Provide the (x, y) coordinate of the cell's center where the given text is located.  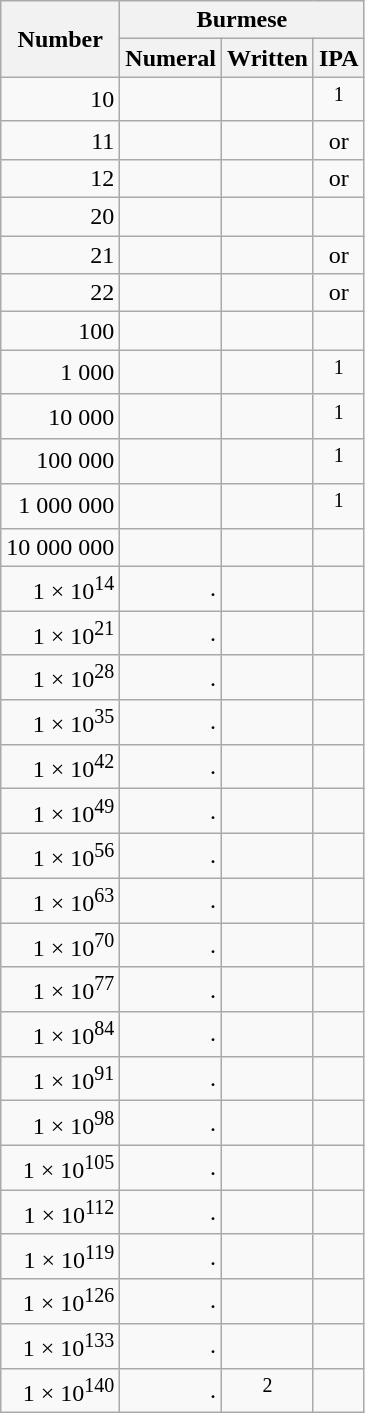
IPA (338, 58)
1 000 (60, 372)
12 (60, 178)
100 (60, 331)
2 (268, 1390)
11 (60, 140)
10 000 000 (60, 547)
1 × 10140 (60, 1390)
1 × 10119 (60, 1256)
1 × 1056 (60, 856)
1 × 10126 (60, 1302)
1 × 1077 (60, 990)
1 × 10105 (60, 1168)
1 × 1035 (60, 722)
100 000 (60, 462)
1 × 1070 (60, 946)
Written (268, 58)
10 (60, 100)
1 × 1091 (60, 1078)
1 × 1028 (60, 678)
Numeral (171, 58)
21 (60, 255)
1 × 1063 (60, 900)
1 × 1021 (60, 634)
1 × 1098 (60, 1124)
1 × 1084 (60, 1034)
Number (60, 39)
1 × 10133 (60, 1346)
1 × 1049 (60, 812)
1 × 1042 (60, 766)
Burmese (242, 20)
1 × 1014 (60, 588)
20 (60, 217)
1 × 10112 (60, 1212)
22 (60, 293)
1 000 000 (60, 506)
10 000 (60, 416)
